Locate the cell with the specified text and output its (X, Y) center coordinate. 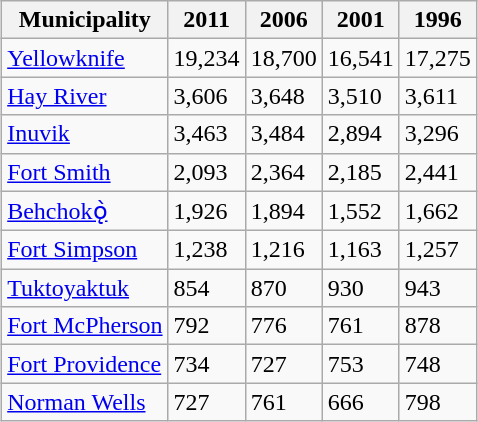
2011 (206, 20)
Fort Simpson (85, 250)
2001 (360, 20)
1,894 (284, 211)
Municipality (85, 20)
748 (438, 364)
2,364 (284, 172)
3,463 (206, 134)
753 (360, 364)
Fort McPherson (85, 326)
1,163 (360, 250)
1,238 (206, 250)
Tuktoyaktuk (85, 288)
2,093 (206, 172)
930 (360, 288)
1,257 (438, 250)
16,541 (360, 58)
2006 (284, 20)
Inuvik (85, 134)
943 (438, 288)
2,441 (438, 172)
18,700 (284, 58)
878 (438, 326)
1,216 (284, 250)
792 (206, 326)
798 (438, 402)
19,234 (206, 58)
17,275 (438, 58)
666 (360, 402)
1,552 (360, 211)
854 (206, 288)
3,611 (438, 96)
Yellowknife (85, 58)
3,484 (284, 134)
2,185 (360, 172)
3,510 (360, 96)
3,296 (438, 134)
1996 (438, 20)
2,894 (360, 134)
776 (284, 326)
Norman Wells (85, 402)
Hay River (85, 96)
734 (206, 364)
1,926 (206, 211)
Fort Smith (85, 172)
3,648 (284, 96)
Fort Providence (85, 364)
3,606 (206, 96)
Behchokǫ̀ (85, 211)
1,662 (438, 211)
870 (284, 288)
